Provide the (X, Y) coordinate of the cell's center where the given text is located.  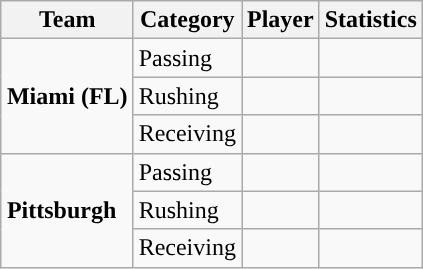
Miami (FL) (67, 96)
Statistics (370, 20)
Pittsburgh (67, 210)
Player (281, 20)
Team (67, 20)
Category (187, 20)
